Provide the (x, y) coordinate of the cell's center where the given text is located.  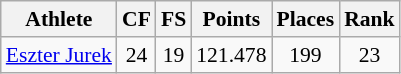
Places (306, 19)
Points (231, 19)
CF (136, 19)
19 (174, 55)
Eszter Jurek (59, 55)
23 (370, 55)
FS (174, 19)
Athlete (59, 19)
Rank (370, 19)
24 (136, 55)
121.478 (231, 55)
199 (306, 55)
